Detect which cell encompasses the target text, then output its [x, y] center coordinate. 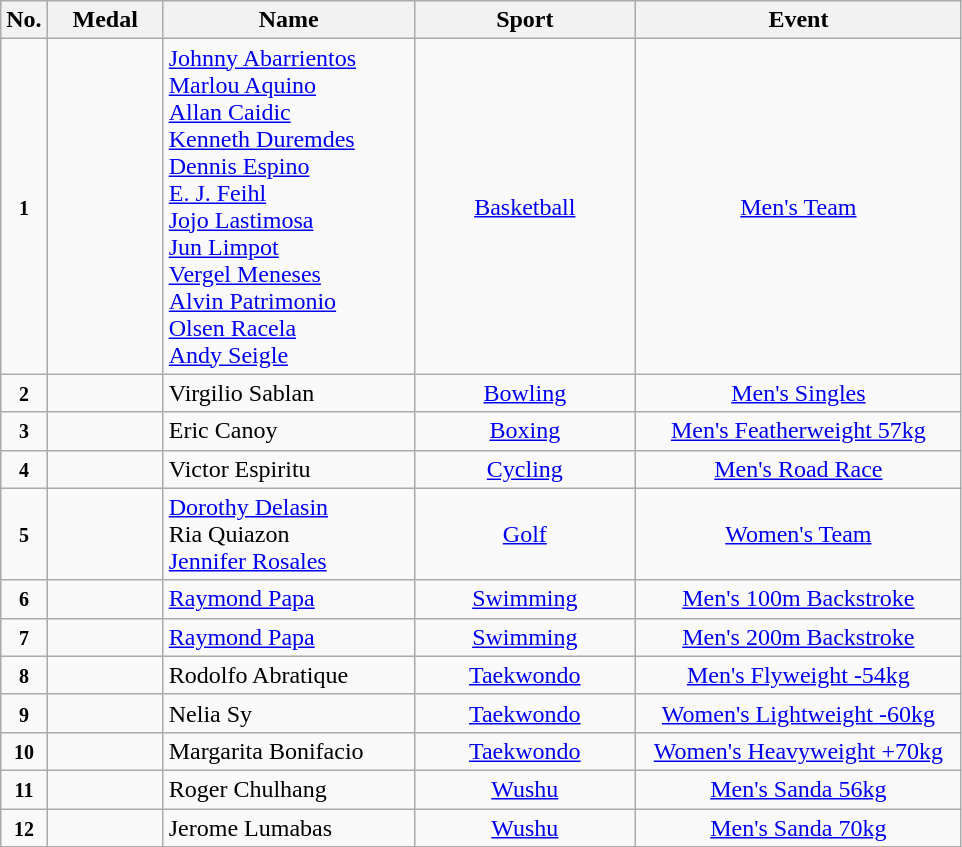
5 [24, 534]
8 [24, 675]
Event [798, 20]
Eric Canoy [288, 431]
Dorothy DelasinRia QuiazonJennifer Rosales [288, 534]
No. [24, 20]
Nelia Sy [288, 713]
Cycling [524, 469]
Men's Featherweight 57kg [798, 431]
11 [24, 789]
Men's Sanda 70kg [798, 827]
Victor Espiritu [288, 469]
Roger Chulhang [288, 789]
Men's Singles [798, 393]
2 [24, 393]
Women's Heavyweight +70kg [798, 751]
6 [24, 599]
Medal [105, 20]
4 [24, 469]
Women's Lightweight -60kg [798, 713]
Men's Sanda 56kg [798, 789]
12 [24, 827]
Boxing [524, 431]
10 [24, 751]
Margarita Bonifacio [288, 751]
7 [24, 637]
Men's Team [798, 206]
Sport [524, 20]
Bowling [524, 393]
3 [24, 431]
Virgilio Sablan [288, 393]
Jerome Lumabas [288, 827]
Rodolfo Abratique [288, 675]
Men's Flyweight -54kg [798, 675]
Women's Team [798, 534]
Men's 200m Backstroke [798, 637]
Basketball [524, 206]
Name [288, 20]
9 [24, 713]
1 [24, 206]
Men's Road Race [798, 469]
Golf [524, 534]
Men's 100m Backstroke [798, 599]
